Extract the [X, Y] coordinate from the center of the cell holding the provided text.  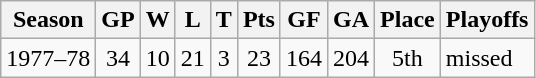
23 [258, 58]
GF [304, 20]
T [224, 20]
Season [48, 20]
1977–78 [48, 58]
164 [304, 58]
Playoffs [487, 20]
204 [352, 58]
W [158, 20]
5th [408, 58]
GP [118, 20]
21 [192, 58]
missed [487, 58]
GA [352, 20]
Pts [258, 20]
Place [408, 20]
L [192, 20]
34 [118, 58]
10 [158, 58]
3 [224, 58]
